Capture the cell that displays the provided text and extract its (x, y) central coordinate. 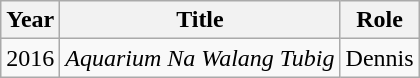
Role (380, 20)
Year (30, 20)
2016 (30, 58)
Aquarium Na Walang Tubig (200, 58)
Dennis (380, 58)
Title (200, 20)
